Determine the (X, Y) coordinate at the center of the cell enclosing the given text.  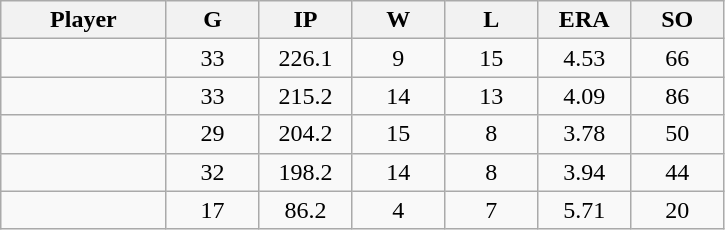
20 (678, 210)
9 (398, 58)
13 (492, 96)
50 (678, 134)
ERA (584, 20)
86.2 (306, 210)
66 (678, 58)
198.2 (306, 172)
17 (212, 210)
4 (398, 210)
7 (492, 210)
3.78 (584, 134)
4.53 (584, 58)
IP (306, 20)
215.2 (306, 96)
29 (212, 134)
4.09 (584, 96)
226.1 (306, 58)
Player (84, 20)
G (212, 20)
44 (678, 172)
SO (678, 20)
5.71 (584, 210)
86 (678, 96)
3.94 (584, 172)
204.2 (306, 134)
L (492, 20)
32 (212, 172)
W (398, 20)
